Capture the cell that displays the provided text and extract its (x, y) central coordinate. 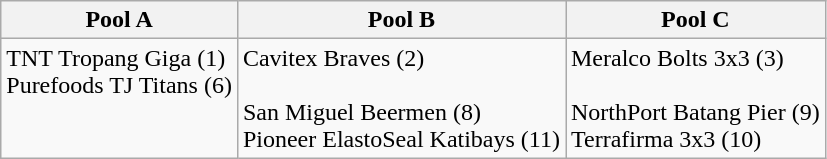
Pool A (120, 20)
Cavitex Braves (2) San Miguel Beermen (8) Pioneer ElastoSeal Katibays (11) (401, 98)
Pool B (401, 20)
Meralco Bolts 3x3 (3) NorthPort Batang Pier (9) Terrafirma 3x3 (10) (696, 98)
Pool C (696, 20)
TNT Tropang Giga (1) Purefoods TJ Titans (6) (120, 98)
